Return [x, y] of the center of cell containing provided text 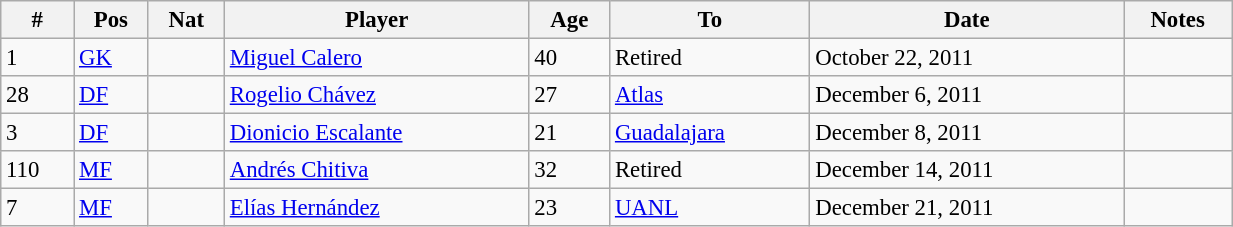
23 [570, 208]
40 [570, 58]
Date [967, 20]
Atlas [710, 95]
Rogelio Chávez [376, 95]
GK [111, 58]
3 [38, 133]
Player [376, 20]
Notes [1178, 20]
December 21, 2011 [967, 208]
December 8, 2011 [967, 133]
Elías Hernández [376, 208]
28 [38, 95]
# [38, 20]
32 [570, 170]
Miguel Calero [376, 58]
7 [38, 208]
110 [38, 170]
October 22, 2011 [967, 58]
Andrés Chitiva [376, 170]
December 6, 2011 [967, 95]
December 14, 2011 [967, 170]
To [710, 20]
Nat [186, 20]
UANL [710, 208]
Pos [111, 20]
Age [570, 20]
1 [38, 58]
27 [570, 95]
Guadalajara [710, 133]
21 [570, 133]
Dionicio Escalante [376, 133]
